Determine the [X, Y] coordinate at the center of the cell enclosing the given text.  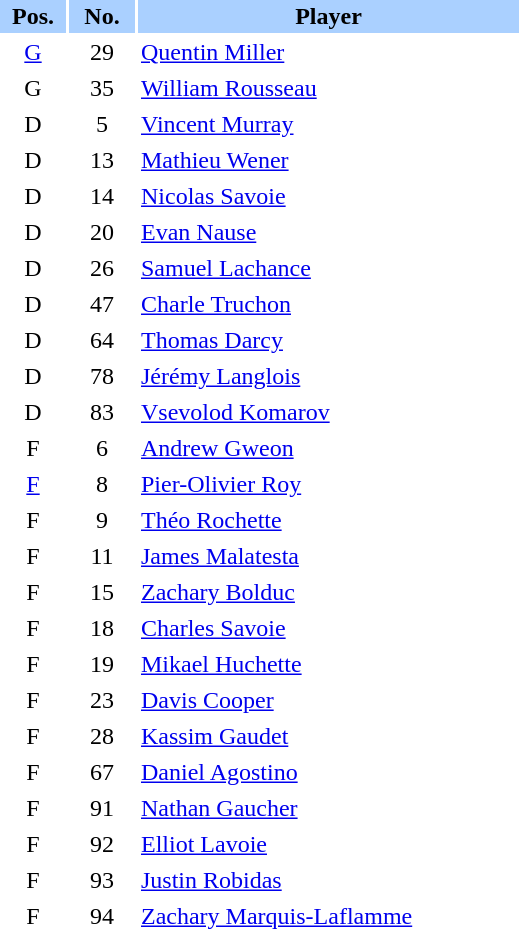
Jérémy Langlois [328, 376]
Elliot Lavoie [328, 844]
78 [102, 376]
Zachary Bolduc [328, 592]
James Malatesta [328, 556]
93 [102, 880]
Charles Savoie [328, 628]
9 [102, 520]
Justin Robidas [328, 880]
35 [102, 88]
83 [102, 412]
Pier-Olivier Roy [328, 484]
20 [102, 232]
Samuel Lachance [328, 268]
91 [102, 808]
18 [102, 628]
5 [102, 124]
Andrew Gweon [328, 448]
Thomas Darcy [328, 340]
Théo Rochette [328, 520]
Vsevolod Komarov [328, 412]
William Rousseau [328, 88]
No. [102, 16]
15 [102, 592]
92 [102, 844]
Vincent Murray [328, 124]
6 [102, 448]
14 [102, 196]
Davis Cooper [328, 700]
8 [102, 484]
Kassim Gaudet [328, 736]
26 [102, 268]
Charle Truchon [328, 304]
Player [328, 16]
11 [102, 556]
13 [102, 160]
23 [102, 700]
Quentin Miller [328, 52]
Evan Nause [328, 232]
Mathieu Wener [328, 160]
Pos. [33, 16]
Mikael Huchette [328, 664]
29 [102, 52]
Nathan Gaucher [328, 808]
67 [102, 772]
Nicolas Savoie [328, 196]
19 [102, 664]
Daniel Agostino [328, 772]
47 [102, 304]
28 [102, 736]
64 [102, 340]
